Provide the (x, y) coordinate of the cell's center where the given text is located.  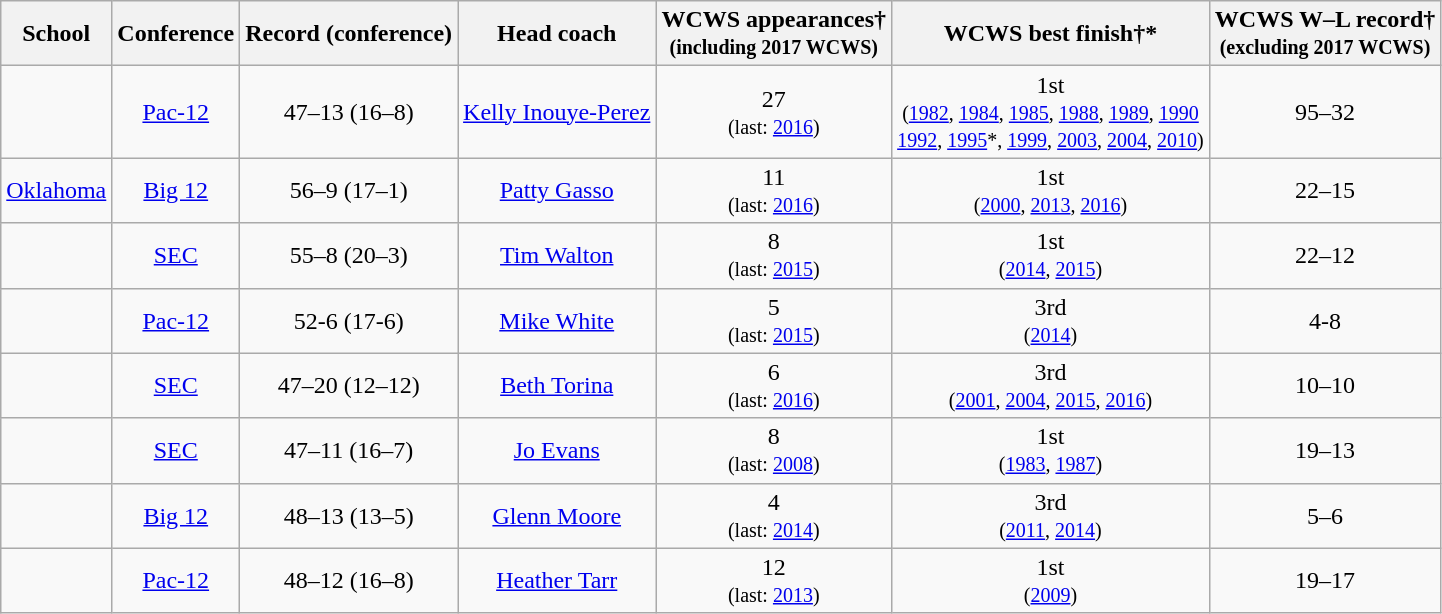
WCWS best finish†* (1051, 34)
27(last: 2016) (774, 112)
4-8 (1325, 320)
Heather Tarr (557, 580)
Patty Gasso (557, 190)
1st(2000, 2013, 2016) (1051, 190)
19–17 (1325, 580)
Kelly Inouye-Perez (557, 112)
1st(1983, 1987) (1051, 450)
48–12 (16–8) (349, 580)
5(last: 2015) (774, 320)
22–12 (1325, 256)
47–20 (12–12) (349, 386)
47–11 (16–7) (349, 450)
Conference (176, 34)
8(last: 2008) (774, 450)
WCWS W–L record† (excluding 2017 WCWS) (1325, 34)
6(last: 2016) (774, 386)
10–10 (1325, 386)
56–9 (17–1) (349, 190)
WCWS appearances† (including 2017 WCWS) (774, 34)
95–32 (1325, 112)
5–6 (1325, 516)
Beth Torina (557, 386)
Mike White (557, 320)
4(last: 2014) (774, 516)
3rd(2011, 2014) (1051, 516)
52-6 (17-6) (349, 320)
12(last: 2013) (774, 580)
Oklahoma (56, 190)
School (56, 34)
Tim Walton (557, 256)
1st(2009) (1051, 580)
3rd(2001, 2004, 2015, 2016) (1051, 386)
8(last: 2015) (774, 256)
11(last: 2016) (774, 190)
55–8 (20–3) (349, 256)
19–13 (1325, 450)
Head coach (557, 34)
Jo Evans (557, 450)
47–13 (16–8) (349, 112)
48–13 (13–5) (349, 516)
Record (conference) (349, 34)
1st(2014, 2015) (1051, 256)
1st(1982, 1984, 1985, 1988, 1989, 19901992, 1995*, 1999, 2003, 2004, 2010) (1051, 112)
22–15 (1325, 190)
3rd(2014) (1051, 320)
Glenn Moore (557, 516)
